Locate the cell with the specified text and output its (X, Y) center coordinate. 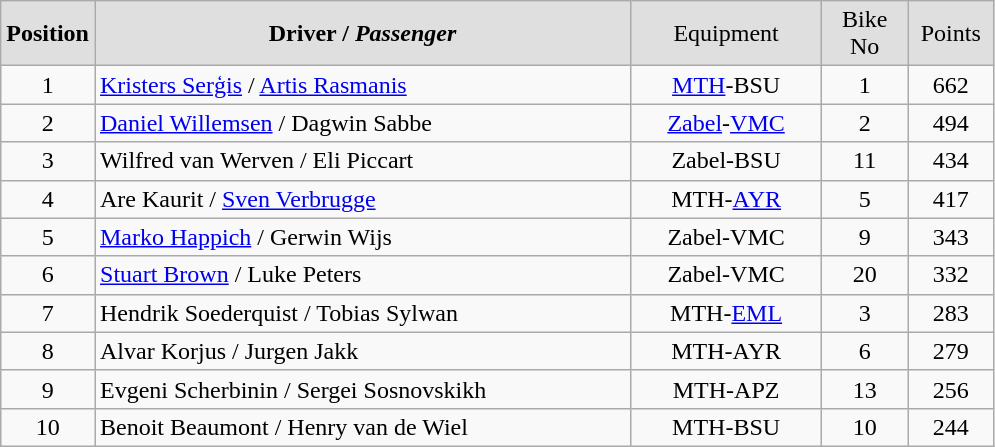
417 (951, 199)
332 (951, 275)
244 (951, 427)
279 (951, 351)
MTH-EML (726, 313)
283 (951, 313)
Points (951, 34)
494 (951, 123)
7 (48, 313)
434 (951, 161)
Marko Happich / Gerwin Wijs (362, 237)
662 (951, 85)
Stuart Brown / Luke Peters (362, 275)
Equipment (726, 34)
8 (48, 351)
MTH-APZ (726, 389)
Kristers Serģis / Artis Rasmanis (362, 85)
Daniel Willemsen / Dagwin Sabbe (362, 123)
Are Kaurit / Sven Verbrugge (362, 199)
Benoit Beaumont / Henry van de Wiel (362, 427)
11 (865, 161)
Driver / Passenger (362, 34)
13 (865, 389)
4 (48, 199)
Alvar Korjus / Jurgen Jakk (362, 351)
Evgeni Scherbinin / Sergei Sosnovskikh (362, 389)
Zabel-BSU (726, 161)
20 (865, 275)
Hendrik Soederquist / Tobias Sylwan (362, 313)
Bike No (865, 34)
Wilfred van Werven / Eli Piccart (362, 161)
256 (951, 389)
Position (48, 34)
343 (951, 237)
